Locate the cell with the specified text and output its (x, y) center coordinate. 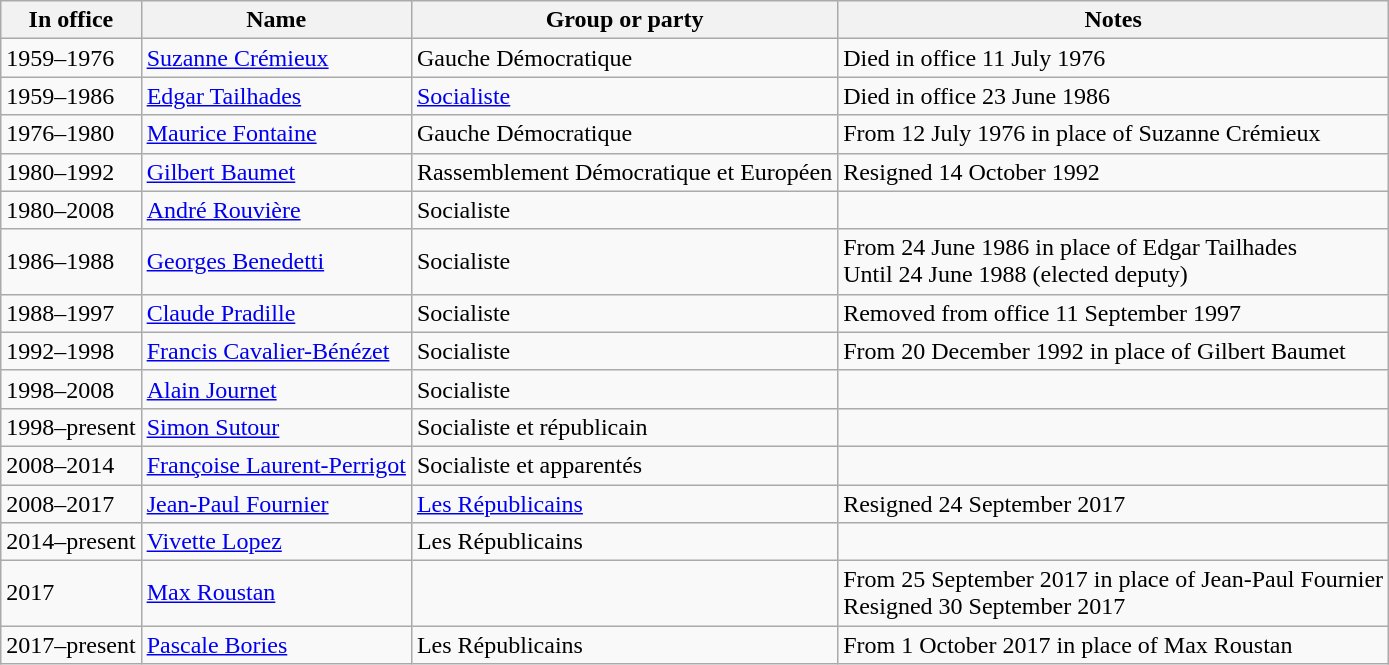
2017 (71, 594)
1980–2008 (71, 210)
Francis Cavalier-Bénézet (276, 351)
Georges Benedetti (276, 262)
Resigned 14 October 1992 (1114, 172)
Jean-Paul Fournier (276, 503)
From 25 September 2017 in place of Jean-Paul FournierResigned 30 September 2017 (1114, 594)
Resigned 24 September 2017 (1114, 503)
Name (276, 20)
1998–present (71, 427)
Gilbert Baumet (276, 172)
1980–1992 (71, 172)
From 24 June 1986 in place of Edgar TailhadesUntil 24 June 1988 (elected deputy) (1114, 262)
Suzanne Crémieux (276, 58)
André Rouvière (276, 210)
Died in office 23 June 1986 (1114, 96)
Rassemblement Démocratique et Européen (624, 172)
1959–1976 (71, 58)
Maurice Fontaine (276, 134)
Removed from office 11 September 1997 (1114, 313)
2017–present (71, 645)
1992–1998 (71, 351)
Socialiste et républicain (624, 427)
2014–present (71, 542)
Socialiste et apparentés (624, 465)
Edgar Tailhades (276, 96)
From 12 July 1976 in place of Suzanne Crémieux (1114, 134)
1998–2008 (71, 389)
1976–1980 (71, 134)
Died in office 11 July 1976 (1114, 58)
2008–2017 (71, 503)
Max Roustan (276, 594)
1986–1988 (71, 262)
Alain Journet (276, 389)
Vivette Lopez (276, 542)
2008–2014 (71, 465)
From 1 October 2017 in place of Max Roustan (1114, 645)
Pascale Bories (276, 645)
From 20 December 1992 in place of Gilbert Baumet (1114, 351)
1959–1986 (71, 96)
Simon Sutour (276, 427)
1988–1997 (71, 313)
Françoise Laurent-Perrigot (276, 465)
Claude Pradille (276, 313)
In office (71, 20)
Notes (1114, 20)
Group or party (624, 20)
